Capture the cell that displays the provided text and extract its [X, Y] central coordinate. 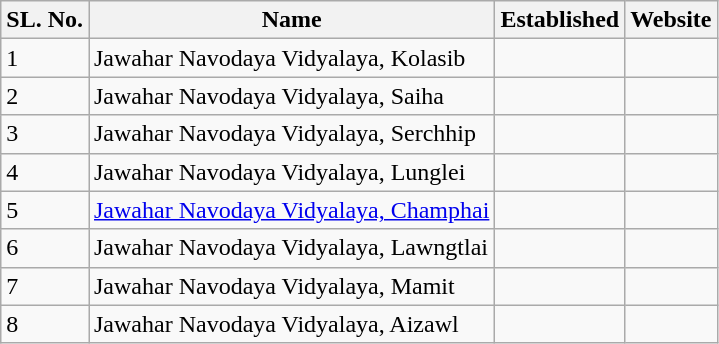
Jawahar Navodaya Vidyalaya, Kolasib [291, 58]
Jawahar Navodaya Vidyalaya, Saiha [291, 96]
Established [560, 20]
Jawahar Navodaya Vidyalaya, Lawngtlai [291, 248]
Jawahar Navodaya Vidyalaya, Champhai [291, 210]
Website [671, 20]
Jawahar Navodaya Vidyalaya, Lunglei [291, 172]
Jawahar Navodaya Vidyalaya, Serchhip [291, 134]
8 [45, 324]
2 [45, 96]
Jawahar Navodaya Vidyalaya, Aizawl [291, 324]
7 [45, 286]
5 [45, 210]
6 [45, 248]
Name [291, 20]
1 [45, 58]
SL. No. [45, 20]
3 [45, 134]
Jawahar Navodaya Vidyalaya, Mamit [291, 286]
4 [45, 172]
